Provide the (x, y) coordinate of the cell's center where the given text is located.  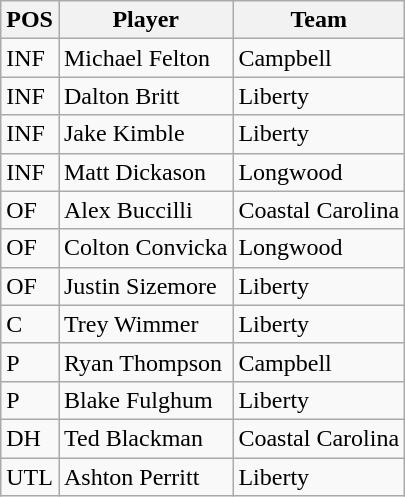
DH (30, 438)
Team (319, 20)
Trey Wimmer (145, 324)
POS (30, 20)
Colton Convicka (145, 248)
Michael Felton (145, 58)
C (30, 324)
Justin Sizemore (145, 286)
Ashton Perritt (145, 477)
Player (145, 20)
Blake Fulghum (145, 400)
Dalton Britt (145, 96)
Jake Kimble (145, 134)
Ryan Thompson (145, 362)
Matt Dickason (145, 172)
Ted Blackman (145, 438)
Alex Buccilli (145, 210)
UTL (30, 477)
